From the cell containing the given text, extract its center point as [x, y] coordinate. 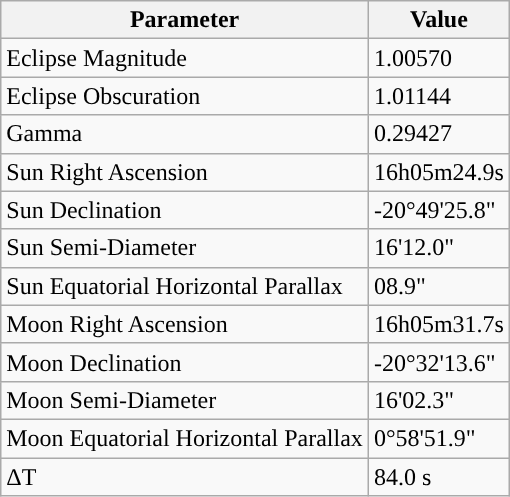
Sun Equatorial Horizontal Parallax [185, 286]
1.00570 [438, 58]
Sun Right Ascension [185, 172]
-20°49'25.8" [438, 210]
16h05m31.7s [438, 324]
Moon Right Ascension [185, 324]
Moon Semi-Diameter [185, 400]
08.9" [438, 286]
Parameter [185, 20]
16'12.0" [438, 248]
Sun Semi-Diameter [185, 248]
16'02.3" [438, 400]
Moon Equatorial Horizontal Parallax [185, 438]
Gamma [185, 134]
1.01144 [438, 96]
Moon Declination [185, 362]
Eclipse Magnitude [185, 58]
Sun Declination [185, 210]
16h05m24.9s [438, 172]
-20°32'13.6" [438, 362]
ΔT [185, 477]
Eclipse Obscuration [185, 96]
0.29427 [438, 134]
84.0 s [438, 477]
0°58'51.9" [438, 438]
Value [438, 20]
